Return [X, Y] of the center of cell containing provided text 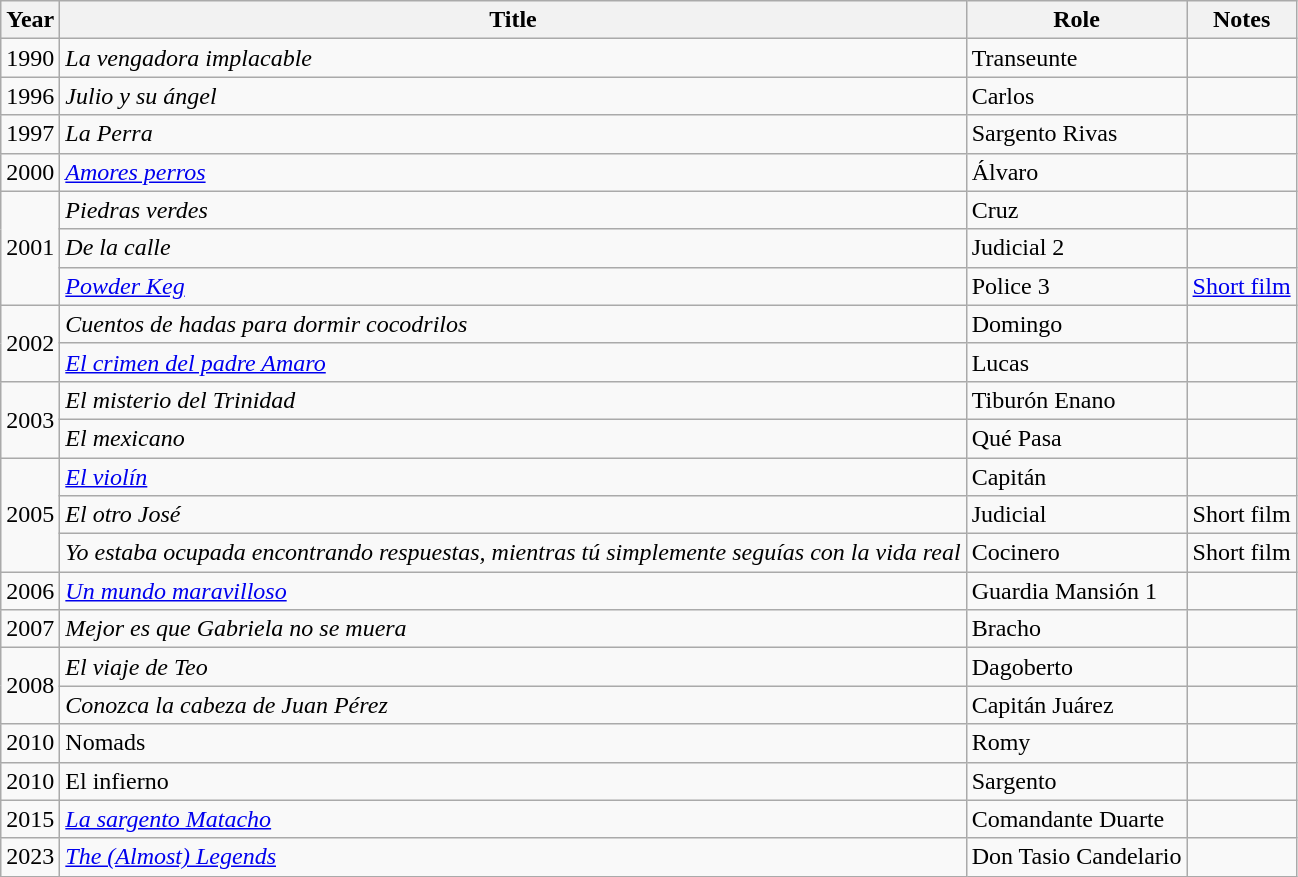
Lucas [1076, 362]
2000 [30, 172]
Guardia Mansión 1 [1076, 591]
2008 [30, 686]
Bracho [1076, 629]
Yo estaba ocupada encontrando respuestas, mientras tú simplemente seguías con la vida real [513, 553]
Domingo [1076, 324]
Romy [1076, 743]
Judicial [1076, 515]
Tiburón Enano [1076, 400]
Role [1076, 20]
Judicial 2 [1076, 248]
El infierno [513, 781]
2006 [30, 591]
El misterio del Trinidad [513, 400]
De la calle [513, 248]
Julio y su ángel [513, 96]
2007 [30, 629]
2005 [30, 515]
Amores perros [513, 172]
Cocinero [1076, 553]
1996 [30, 96]
1990 [30, 58]
Carlos [1076, 96]
El mexicano [513, 438]
Dagoberto [1076, 667]
1997 [30, 134]
Title [513, 20]
2015 [30, 819]
Mejor es que Gabriela no se muera [513, 629]
La sargento Matacho [513, 819]
The (Almost) Legends [513, 857]
Nomads [513, 743]
2001 [30, 248]
Don Tasio Candelario [1076, 857]
2002 [30, 343]
La vengadora implacable [513, 58]
El violín [513, 477]
Capitán [1076, 477]
2003 [30, 419]
Sargento Rivas [1076, 134]
Comandante Duarte [1076, 819]
Piedras verdes [513, 210]
Un mundo maravilloso [513, 591]
Transeunte [1076, 58]
Cuentos de hadas para dormir cocodrilos [513, 324]
Conozca la cabeza de Juan Pérez [513, 705]
Year [30, 20]
El viaje de Teo [513, 667]
Sargento [1076, 781]
Qué Pasa [1076, 438]
Police 3 [1076, 286]
Notes [1242, 20]
Álvaro [1076, 172]
Cruz [1076, 210]
Powder Keg [513, 286]
2023 [30, 857]
El crimen del padre Amaro [513, 362]
La Perra [513, 134]
El otro José [513, 515]
Capitán Juárez [1076, 705]
